Detect which cell encompasses the target text, then output its [x, y] center coordinate. 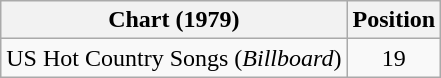
Position [394, 20]
Chart (1979) [174, 20]
19 [394, 58]
US Hot Country Songs (Billboard) [174, 58]
